Pinpoint the cell where the given text exists, returning its (X, Y) midpoint coordinate. 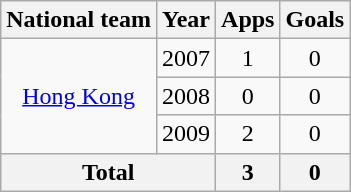
Goals (315, 20)
2007 (186, 58)
National team (79, 20)
Apps (248, 20)
2009 (186, 134)
2008 (186, 96)
1 (248, 58)
Total (108, 172)
Year (186, 20)
3 (248, 172)
Hong Kong (79, 96)
2 (248, 134)
